From the cell containing the given text, extract its center point as (x, y) coordinate. 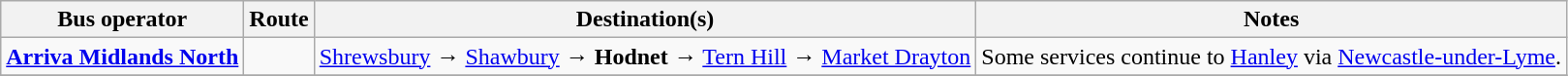
Arriva Midlands North (122, 57)
Destination(s) (645, 19)
Bus operator (122, 19)
Some services continue to Hanley via Newcastle-under-Lyme. (1272, 57)
Shrewsbury → Shawbury → Hodnet → Tern Hill → Market Drayton (645, 57)
Notes (1272, 19)
Route (279, 19)
